Extract the [X, Y] coordinate from the center of the cell holding the provided text.  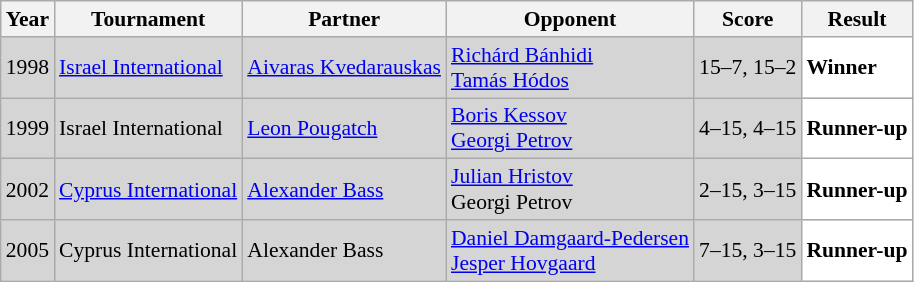
Julian Hristov Georgi Petrov [570, 190]
4–15, 4–15 [748, 128]
1998 [28, 68]
Result [856, 19]
Year [28, 19]
2005 [28, 250]
Leon Pougatch [344, 128]
Winner [856, 68]
15–7, 15–2 [748, 68]
Boris Kessov Georgi Petrov [570, 128]
7–15, 3–15 [748, 250]
Aivaras Kvedarauskas [344, 68]
2–15, 3–15 [748, 190]
Partner [344, 19]
Tournament [148, 19]
Daniel Damgaard-Pedersen Jesper Hovgaard [570, 250]
2002 [28, 190]
Opponent [570, 19]
1999 [28, 128]
Score [748, 19]
Richárd Bánhidi Tamás Hódos [570, 68]
